Output the (X, Y) coordinate of the center of the cell containing the given text.  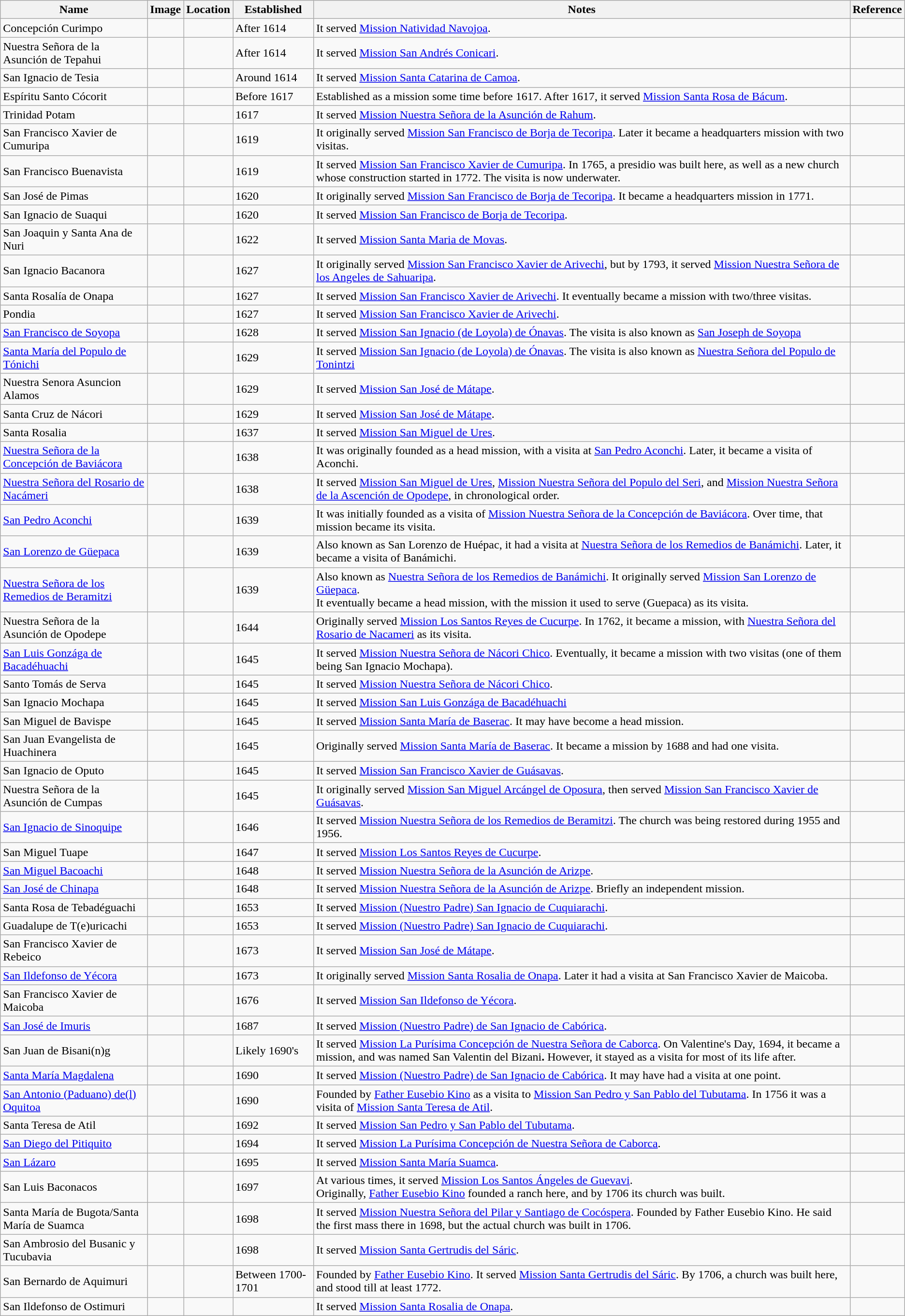
San Ildefonso de Yécora (74, 976)
It served Mission Santa Rosalia de Onapa. (582, 1306)
Nuestra Señora de la Asunción de Cumpas (74, 796)
It served Mission San Miguel de Ures. (582, 432)
It served Mission Natividad Navojoa. (582, 28)
San Luis Baconacos (74, 1187)
1687 (274, 1025)
Santo Tomás de Serva (74, 684)
Santa María Magdalena (74, 1075)
San Diego del Pitiquito (74, 1144)
It served Mission San Francisco de Borja de Tecoripa. (582, 214)
Founded by Father Eusebio Kino. It served Mission Santa Gertrudis del Sáric. By 1706, a church was built here, and stood till at least 1772. (582, 1282)
Name (74, 10)
It served Mission (Nuestro Padre) de San Ignacio de Cabórica. It may have had a visita at one point. (582, 1075)
1676 (274, 1000)
1697 (274, 1187)
Nuestra Señora de la Concepción de Baviácora (74, 458)
It was originally founded as a head mission, with a visita at San Pedro Aconchi. Later, it became a visita of Aconchi. (582, 458)
Santa María de Bugota/Santa María de Suamca (74, 1219)
It served Mission Los Santos Reyes de Cucurpe. (582, 852)
Nuestra Senora Asuncion Alamos (74, 389)
San Francisco Xavier de Rebeico (74, 951)
San Joaquin y Santa Ana de Nuri (74, 239)
Established (274, 10)
It served Mission San Ildefonso de Yécora. (582, 1000)
San Ildefonso de Ostimuri (74, 1306)
San Ignacio de Sinoquipe (74, 827)
San Ignacio Bacanora (74, 271)
Nuestra Señora del Rosario de Nacámeri (74, 488)
San Francisco de Soyopa (74, 333)
Santa María del Populo de Tónichi (74, 358)
It served Mission Santa Maria de Movas. (582, 239)
It served Mission San Francisco Xavier de Arivechi. It eventually became a mission with two/three visitas. (582, 296)
It served Mission San Francisco Xavier de Guásavas. (582, 771)
1694 (274, 1144)
San José de Chinapa (74, 889)
San Francisco Xavier de Cumuripa (74, 139)
Location (208, 10)
It served Mission San Luis Gonzága de Bacadéhuachi (582, 702)
San Ambrosio del Busanic y Tucubavia (74, 1250)
San Francisco Buenavista (74, 171)
San Pedro Aconchi (74, 520)
It served Mission Nuestra Señora de la Asunción de Arizpe. (582, 871)
Nuestra Señora de la Asunción de Opodepe (74, 628)
1646 (274, 827)
San Miguel de Bavispe (74, 721)
Founded by Father Eusebio Kino as a visita to Mission San Pedro y San Pablo del Tubutama. In 1756 it was a visita of Mission Santa Teresa de Atil. (582, 1100)
1692 (274, 1125)
It served Mission Santa Catarina de Camoa. (582, 78)
Santa Rosalía de Onapa (74, 296)
1647 (274, 852)
It served Mission Nuestra Señora de la Asunción de Arizpe. Briefly an independent mission. (582, 889)
Nuestra Señora de la Asunción de Tepahui (74, 53)
San Juan Evangelista de Huachinera (74, 746)
San Lorenzo de Güepaca (74, 551)
San Antonio (Paduano) de(l) Oquitoa (74, 1100)
San Luis Gonzága de Bacadéhuachi (74, 659)
It served Mission Santa María de Baserac. It may have become a head mission. (582, 721)
It served Mission Nuestra Señora de Nácori Chico. (582, 684)
Concepción Curimpo (74, 28)
Santa Rosa de Tebadéguachi (74, 907)
1644 (274, 628)
Before 1617 (274, 96)
Notes (582, 10)
Reference (877, 10)
1617 (274, 115)
It served Mission San Andrés Conicari. (582, 53)
San Ignacio de Suaqui (74, 214)
It served Mission Santa Gertrudis del Sáric. (582, 1250)
Santa Cruz de Nácori (74, 414)
San Miguel Tuape (74, 852)
San José de Pimas (74, 196)
It originally served Mission San Francisco de Borja de Tecoripa. It became a headquarters mission in 1771. (582, 196)
It served Mission Nuestra Señora de Nácori Chico. Eventually, it became a mission with two visitas (one of them being San Ignacio Mochapa). (582, 659)
Pondia (74, 314)
It served Mission Santa María Suamca. (582, 1162)
Likely 1690's (274, 1050)
Established as a mission some time before 1617. After 1617, it served Mission Santa Rosa de Bácum. (582, 96)
It originally served Mission Santa Rosalia de Onapa. Later it had a visita at San Francisco Xavier de Maicoba. (582, 976)
It originally served Mission San Francisco de Borja de Tecoripa. Later it became a headquarters mission with two visitas. (582, 139)
It was initially founded as a visita of Mission Nuestra Señora de la Concepción de Baviácora. Over time, that mission became its visita. (582, 520)
It served Mission San Francisco Xavier de Arivechi. (582, 314)
Guadalupe de T(e)uricachi (74, 926)
Also known as San Lorenzo de Huépac, it had a visita at Nuestra Señora de los Remedios de Banámichi. Later, it became a visita of Banámichi. (582, 551)
Santa Teresa de Atil (74, 1125)
Santa Rosalia (74, 432)
1695 (274, 1162)
It served Mission San Ignacio (de Loyola) de Ónavas. The visita is also known as San Joseph de Soyopa (582, 333)
San Lázaro (74, 1162)
San Bernardo de Aquimuri (74, 1282)
1637 (274, 432)
Trinidad Potam (74, 115)
San Juan de Bisani(n)g (74, 1050)
San Ignacio Mochapa (74, 702)
Nuestra Señora de los Remedios de Beramitzi (74, 590)
It served Mission La Purísima Concepción de Nuestra Señora de Caborca. (582, 1144)
San Ignacio de Oputo (74, 771)
Originally served Mission Santa María de Baserac. It became a mission by 1688 and had one visita. (582, 746)
Espíritu Santo Cócorit (74, 96)
Originally served Mission Los Santos Reyes de Cucurpe. In 1762, it became a mission, with Nuestra Señora del Rosario de Nacameri as its visita. (582, 628)
It served Mission San Ignacio (de Loyola) de Ónavas. The visita is also known as Nuestra Señora del Populo de Tonintzi (582, 358)
Between 1700-1701 (274, 1282)
Image (165, 10)
It served Mission Nuestra Señora de los Remedios de Beramitzi. The church was being restored during 1955 and 1956. (582, 827)
It served Mission Nuestra Señora de la Asunción de Rahum. (582, 115)
San Francisco Xavier de Maicoba (74, 1000)
San Miguel Bacoachi (74, 871)
San José de Imuris (74, 1025)
It originally served Mission San Francisco Xavier de Arivechi, but by 1793, it served Mission Nuestra Señora de los Angeles de Sahuaripa. (582, 271)
It served Mission San Pedro y San Pablo del Tubutama. (582, 1125)
It served Mission (Nuestro Padre) de San Ignacio de Cabórica. (582, 1025)
It originally served Mission San Miguel Arcángel de Oposura, then served Mission San Francisco Xavier de Guásavas. (582, 796)
San Ignacio de Tesia (74, 78)
1628 (274, 333)
1622 (274, 239)
Around 1614 (274, 78)
